Identify which cell holds the provided text, then report its [X, Y] central coordinate. 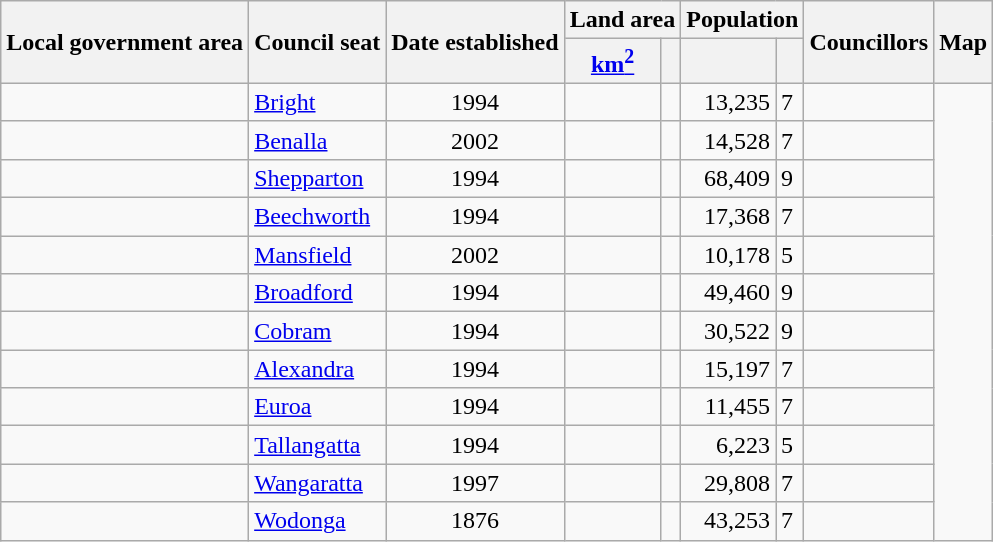
13,235 [728, 102]
29,808 [728, 483]
Date established [475, 42]
15,197 [728, 369]
30,522 [728, 331]
1997 [475, 483]
17,368 [728, 217]
1876 [475, 521]
Bright [318, 102]
Euroa [318, 407]
Wodonga [318, 521]
Land area [622, 20]
14,528 [728, 140]
Councillors [869, 42]
Broadford [318, 293]
Tallangatta [318, 445]
43,253 [728, 521]
Beechworth [318, 217]
Local government area [125, 42]
49,460 [728, 293]
Wangaratta [318, 483]
Benalla [318, 140]
km2 [612, 62]
Council seat [318, 42]
Shepparton [318, 178]
11,455 [728, 407]
6,223 [728, 445]
Mansfield [318, 255]
Cobram [318, 331]
Map [964, 42]
10,178 [728, 255]
Alexandra [318, 369]
Population [742, 20]
68,409 [728, 178]
